Determine the (x, y) coordinate at the center of the cell enclosing the given text.  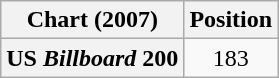
Chart (2007) (92, 20)
Position (231, 20)
US Billboard 200 (92, 58)
183 (231, 58)
